Determine the [x, y] coordinate at the center of the cell enclosing the given text.  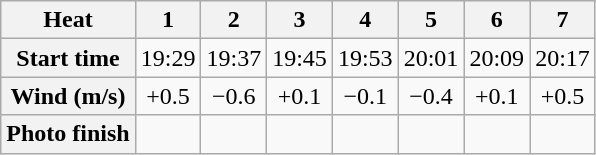
19:53 [365, 58]
19:37 [234, 58]
19:45 [300, 58]
−0.1 [365, 96]
Photo finish [68, 134]
2 [234, 20]
4 [365, 20]
Wind (m/s) [68, 96]
20:01 [431, 58]
Start time [68, 58]
3 [300, 20]
6 [497, 20]
5 [431, 20]
−0.4 [431, 96]
20:09 [497, 58]
Heat [68, 20]
7 [563, 20]
19:29 [168, 58]
1 [168, 20]
−0.6 [234, 96]
20:17 [563, 58]
